Pinpoint the cell where the given text exists, returning its (x, y) midpoint coordinate. 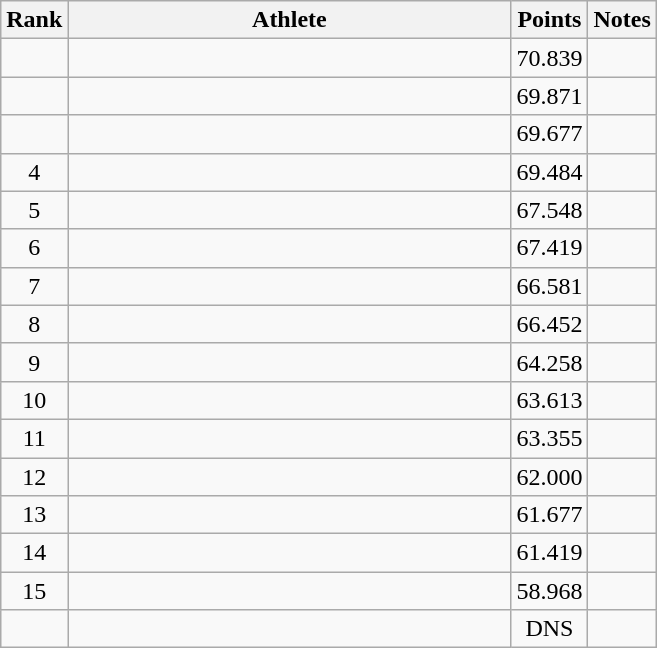
69.677 (550, 134)
61.419 (550, 553)
14 (34, 553)
66.452 (550, 324)
11 (34, 438)
70.839 (550, 58)
8 (34, 324)
Points (550, 20)
DNS (550, 629)
10 (34, 400)
67.548 (550, 210)
64.258 (550, 362)
5 (34, 210)
63.613 (550, 400)
61.677 (550, 515)
12 (34, 477)
6 (34, 248)
13 (34, 515)
63.355 (550, 438)
4 (34, 172)
69.484 (550, 172)
9 (34, 362)
58.968 (550, 591)
67.419 (550, 248)
66.581 (550, 286)
15 (34, 591)
Notes (622, 20)
Rank (34, 20)
62.000 (550, 477)
69.871 (550, 96)
7 (34, 286)
Athlete (290, 20)
